Scan for the cell matching the given text and deliver its [x, y] coordinate at center. 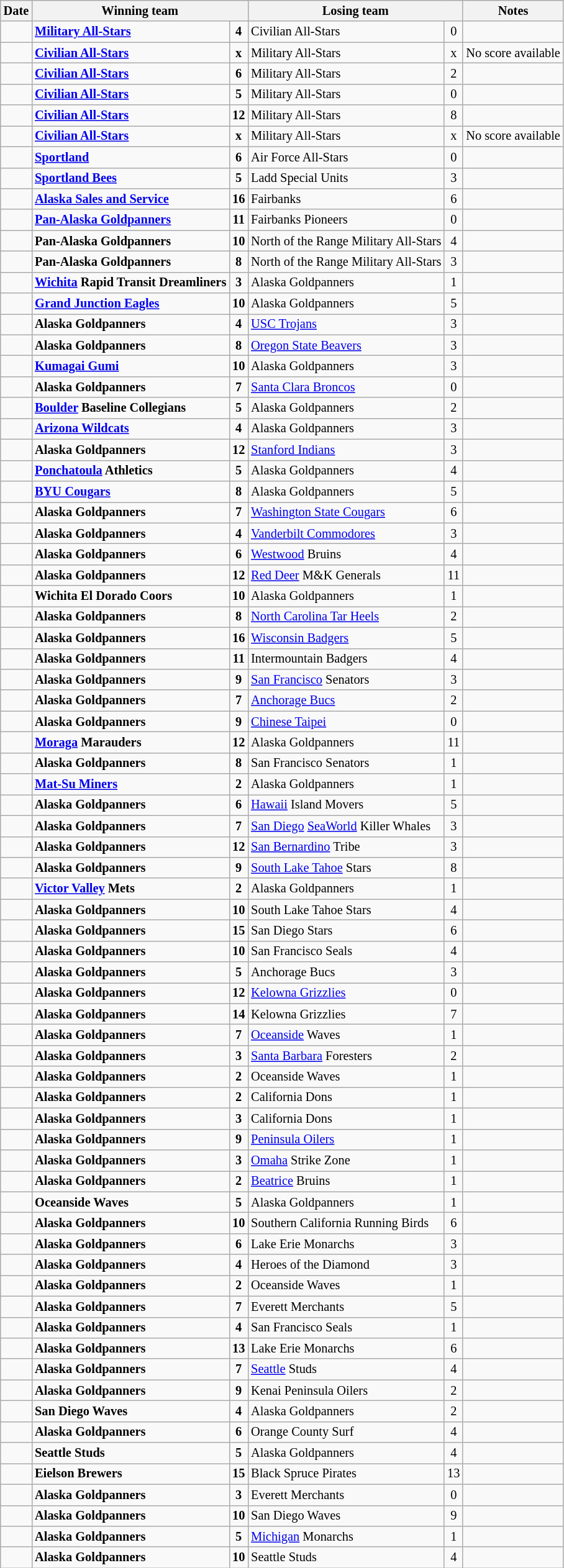
San Diego Stars [346, 930]
Santa Clara Broncos [346, 387]
Santa Barbara Foresters [346, 1056]
Omaha Strike Zone [346, 1160]
Wichita El Dorado Coors [130, 596]
Michigan Monarchs [346, 1536]
Sportland [130, 157]
Stanford Indians [346, 450]
Fairbanks Pioneers [346, 220]
San Diego SeaWorld Killer Whales [346, 826]
USC Trojans [346, 324]
Notes [513, 11]
Sportland Bees [130, 178]
Kenai Peninsula Oilers [346, 1390]
Westwood Bruins [346, 554]
Victor Valley Mets [130, 889]
Winning team [140, 11]
Peninsula Oilers [346, 1140]
Southern California Running Birds [346, 1223]
Alaska Sales and Service [130, 199]
Red Deer M&K Generals [346, 575]
Grand Junction Eagles [130, 304]
Wichita Rapid Transit Dreamliners [130, 283]
Black Spruce Pirates [346, 1474]
Boulder Baseline Collegians [130, 408]
Vanderbilt Commodores [346, 533]
Intermountain Badgers [346, 659]
Mat-Su Miners [130, 784]
San Bernardino Tribe [346, 847]
Moraga Marauders [130, 742]
Fairbanks [346, 199]
Kumagai Gumi [130, 366]
Oregon State Beavers [346, 345]
Eielson Brewers [130, 1474]
Ladd Special Units [346, 178]
Arizona Wildcats [130, 428]
Chinese Taipei [346, 722]
Washington State Cougars [346, 512]
Hawaii Island Movers [346, 805]
North Carolina Tar Heels [346, 617]
Air Force All-Stars [346, 157]
Date [16, 11]
Ponchatoula Athletics [130, 471]
Heroes of the Diamond [346, 1265]
BYU Cougars [130, 491]
Orange County Surf [346, 1432]
14 [239, 1014]
Beatrice Bruins [346, 1181]
Losing team [355, 11]
Wisconsin Badgers [346, 638]
